Return the (x, y) coordinate for the center point of the cell that contains the specified text.  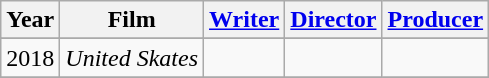
2018 (30, 58)
Writer (244, 20)
Producer (436, 20)
Director (334, 20)
Year (30, 20)
United Skates (132, 58)
Film (132, 20)
